Identify which cell holds the provided text, then report its (X, Y) central coordinate. 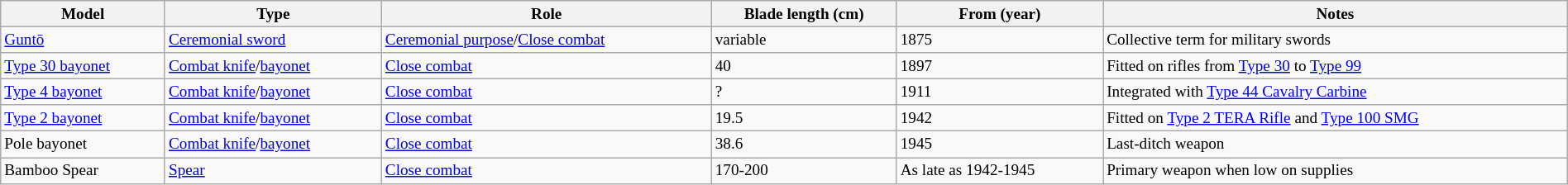
1945 (999, 145)
1897 (999, 66)
19.5 (804, 118)
1942 (999, 118)
Ceremonial purpose/Close combat (546, 40)
Type 4 bayonet (83, 92)
Type (273, 14)
Bamboo Spear (83, 170)
Integrated with Type 44 Cavalry Carbine (1336, 92)
Spear (273, 170)
Guntō (83, 40)
Primary weapon when low on supplies (1336, 170)
? (804, 92)
170-200 (804, 170)
40 (804, 66)
Type 2 bayonet (83, 118)
Model (83, 14)
variable (804, 40)
Last-ditch weapon (1336, 145)
Notes (1336, 14)
Ceremonial sword (273, 40)
1875 (999, 40)
Type 30 bayonet (83, 66)
Pole bayonet (83, 145)
From (year) (999, 14)
Role (546, 14)
Fitted on rifles from Type 30 to Type 99 (1336, 66)
Collective term for military swords (1336, 40)
As late as 1942-1945 (999, 170)
Fitted on Type 2 TERA Rifle and Type 100 SMG (1336, 118)
38.6 (804, 145)
Blade length (cm) (804, 14)
1911 (999, 92)
